Return the [x, y] coordinate for the center point of the cell that contains the specified text.  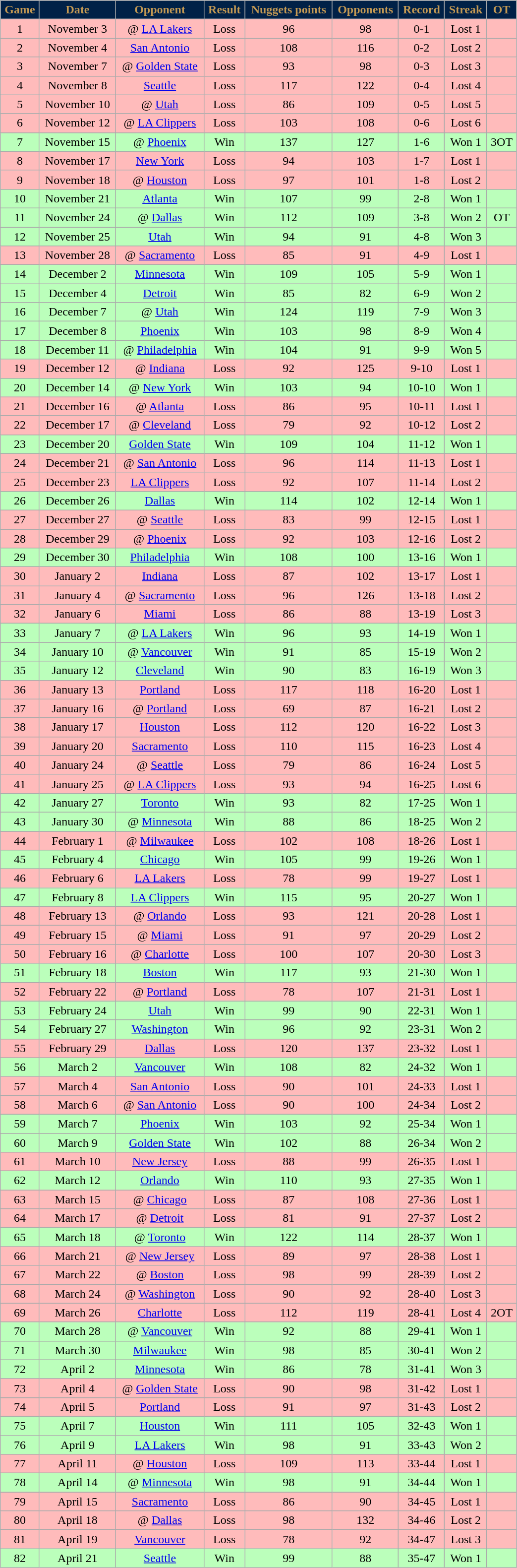
November 28 [77, 255]
73 [20, 1388]
9 [20, 180]
19-27 [421, 878]
@ Toronto [160, 1237]
10-12 [421, 425]
Nuggets points [288, 10]
January 7 [77, 633]
38 [20, 727]
@ Atlanta [160, 406]
24-33 [421, 1086]
January 25 [77, 784]
34-44 [421, 1483]
35-47 [421, 1558]
51 [20, 973]
November 15 [77, 142]
Detroit [160, 293]
November 24 [77, 217]
40 [20, 765]
Chicago [160, 860]
29 [20, 558]
@ Orlando [160, 916]
Date [77, 10]
12 [20, 237]
April 15 [77, 1502]
@ Detroit [160, 1218]
January 16 [77, 708]
11 [20, 217]
March 28 [77, 1331]
November 7 [77, 66]
16 [20, 312]
33-43 [421, 1445]
21-30 [421, 973]
34-45 [421, 1502]
November 25 [77, 237]
34-46 [421, 1520]
@ Boston [160, 1275]
16-25 [421, 784]
74 [20, 1407]
February 4 [77, 860]
6 [20, 123]
48 [20, 916]
13 [20, 255]
8-9 [421, 331]
Result [224, 10]
22 [20, 425]
March 18 [77, 1237]
13-18 [421, 595]
23-31 [421, 1029]
Won 4 [466, 331]
55 [20, 1048]
124 [288, 312]
11-12 [421, 444]
March 2 [77, 1067]
0-4 [421, 85]
27 [20, 519]
61 [20, 1162]
26-35 [421, 1162]
20-30 [421, 954]
80 [20, 1520]
20-27 [421, 897]
28-38 [421, 1256]
28 [20, 538]
9-9 [421, 350]
20-29 [421, 935]
28-39 [421, 1275]
31 [20, 595]
26-34 [421, 1142]
January 17 [77, 727]
November 8 [77, 85]
60 [20, 1142]
April 21 [77, 1558]
December 8 [77, 331]
31-43 [421, 1407]
April 9 [77, 1445]
2OT [502, 1313]
January 27 [77, 803]
January 24 [77, 765]
January 10 [77, 652]
Opponent [160, 10]
43 [20, 821]
16-20 [421, 690]
46 [20, 878]
January 4 [77, 595]
March 24 [77, 1294]
9-10 [421, 369]
14 [20, 274]
@ Miami [160, 935]
27-36 [421, 1199]
42 [20, 803]
1 [20, 29]
1-6 [421, 142]
32 [20, 614]
71 [20, 1350]
March 22 [77, 1275]
30-41 [421, 1350]
5 [20, 104]
March 26 [77, 1313]
132 [365, 1520]
Game [20, 10]
16-24 [421, 765]
November 18 [77, 180]
31-42 [421, 1388]
28-37 [421, 1237]
10-10 [421, 387]
February 8 [77, 897]
111 [288, 1426]
118 [365, 690]
April 5 [77, 1407]
66 [20, 1256]
April 18 [77, 1520]
Opponents [365, 10]
December 26 [77, 501]
16-23 [421, 746]
28-41 [421, 1313]
2-8 [421, 198]
April 7 [77, 1426]
2 [20, 48]
November 12 [77, 123]
72 [20, 1369]
10 [20, 198]
4-8 [421, 237]
1-7 [421, 161]
December 23 [77, 482]
February 16 [77, 954]
Atlanta [160, 198]
37 [20, 708]
57 [20, 1086]
Charlotte [160, 1313]
39 [20, 746]
44 [20, 841]
113 [365, 1464]
16-21 [421, 708]
Miami [160, 614]
0-3 [421, 66]
23 [20, 444]
45 [20, 860]
Boston [160, 973]
15-19 [421, 652]
18 [20, 350]
3-8 [421, 217]
22-31 [421, 1010]
12-16 [421, 538]
February 24 [77, 1010]
23-32 [421, 1048]
76 [20, 1445]
February 13 [77, 916]
68 [20, 1294]
34-47 [421, 1539]
November 4 [77, 48]
January 2 [77, 576]
11-13 [421, 463]
58 [20, 1105]
January 30 [77, 821]
Milwaukee [160, 1350]
@ Milwaukee [160, 841]
16-22 [421, 727]
March 12 [77, 1181]
33-44 [421, 1464]
Toronto [160, 803]
March 4 [77, 1086]
March 6 [77, 1105]
125 [365, 369]
24-34 [421, 1105]
30 [20, 576]
December 12 [77, 369]
December 14 [77, 387]
3OT [502, 142]
8 [20, 161]
December 11 [77, 350]
17 [20, 331]
March 10 [77, 1162]
12-14 [421, 501]
65 [20, 1237]
127 [365, 142]
Record [421, 10]
April 11 [77, 1464]
December 16 [77, 406]
0-1 [421, 29]
75 [20, 1426]
March 30 [77, 1350]
1-8 [421, 180]
February 18 [77, 973]
January 13 [77, 690]
12-15 [421, 519]
Indiana [160, 576]
Streak [466, 10]
35 [20, 671]
54 [20, 1029]
Won 5 [466, 350]
18-25 [421, 821]
18-26 [421, 841]
@ New Jersey [160, 1256]
April 2 [77, 1369]
11-14 [421, 482]
December 17 [77, 425]
126 [365, 595]
15 [20, 293]
November 17 [77, 161]
4 [20, 85]
January 20 [77, 746]
New York [160, 161]
16-19 [421, 671]
0-5 [421, 104]
27-37 [421, 1218]
February 29 [77, 1048]
89 [288, 1256]
December 2 [77, 274]
December 4 [77, 293]
21 [20, 406]
26 [20, 501]
March 17 [77, 1218]
19-26 [421, 860]
29-41 [421, 1331]
25-34 [421, 1124]
February 27 [77, 1029]
116 [365, 48]
70 [20, 1331]
49 [20, 935]
November 3 [77, 29]
50 [20, 954]
January 6 [77, 614]
41 [20, 784]
13-17 [421, 576]
Philadelphia [160, 558]
March 21 [77, 1256]
13-16 [421, 558]
Orlando [160, 1181]
6-9 [421, 293]
3 [20, 66]
December 21 [77, 463]
14-19 [421, 633]
January 12 [77, 671]
@ Chicago [160, 1199]
47 [20, 897]
24-32 [421, 1067]
March 7 [77, 1124]
62 [20, 1181]
December 30 [77, 558]
59 [20, 1124]
31-41 [421, 1369]
Washington [160, 1029]
February 6 [77, 878]
March 15 [77, 1199]
December 27 [77, 519]
19 [20, 369]
121 [365, 916]
December 29 [77, 538]
24 [20, 463]
33 [20, 633]
December 20 [77, 444]
April 14 [77, 1483]
0-2 [421, 48]
27-35 [421, 1181]
New Jersey [160, 1162]
7 [20, 142]
4-9 [421, 255]
March 9 [77, 1142]
0-6 [421, 123]
67 [20, 1275]
April 19 [77, 1539]
@ Philadelphia [160, 350]
25 [20, 482]
20-28 [421, 916]
@ New York [160, 387]
@ Washington [160, 1294]
32-43 [421, 1426]
36 [20, 690]
November 21 [77, 198]
64 [20, 1218]
@ Charlotte [160, 954]
34 [20, 652]
63 [20, 1199]
77 [20, 1464]
Cleveland [160, 671]
10-11 [421, 406]
December 7 [77, 312]
February 1 [77, 841]
@ Indiana [160, 369]
February 15 [77, 935]
28-40 [421, 1294]
7-9 [421, 312]
21-31 [421, 992]
52 [20, 992]
20 [20, 387]
April 4 [77, 1388]
53 [20, 1010]
5-9 [421, 274]
17-25 [421, 803]
February 22 [77, 992]
November 10 [77, 104]
@ Cleveland [160, 425]
56 [20, 1067]
13-19 [421, 614]
